Return [X, Y] of the center of cell containing provided text 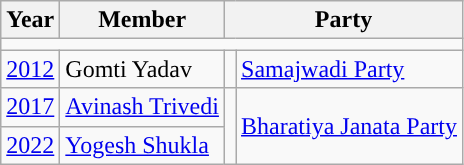
Bharatiya Janata Party [350, 126]
Avinash Trivedi [142, 107]
Party [343, 20]
Yogesh Shukla [142, 145]
2017 [30, 107]
Gomti Yadav [142, 69]
2012 [30, 69]
2022 [30, 145]
Member [142, 20]
Samajwadi Party [350, 69]
Year [30, 20]
